Output the (x, y) coordinate of the center of the cell containing the given text.  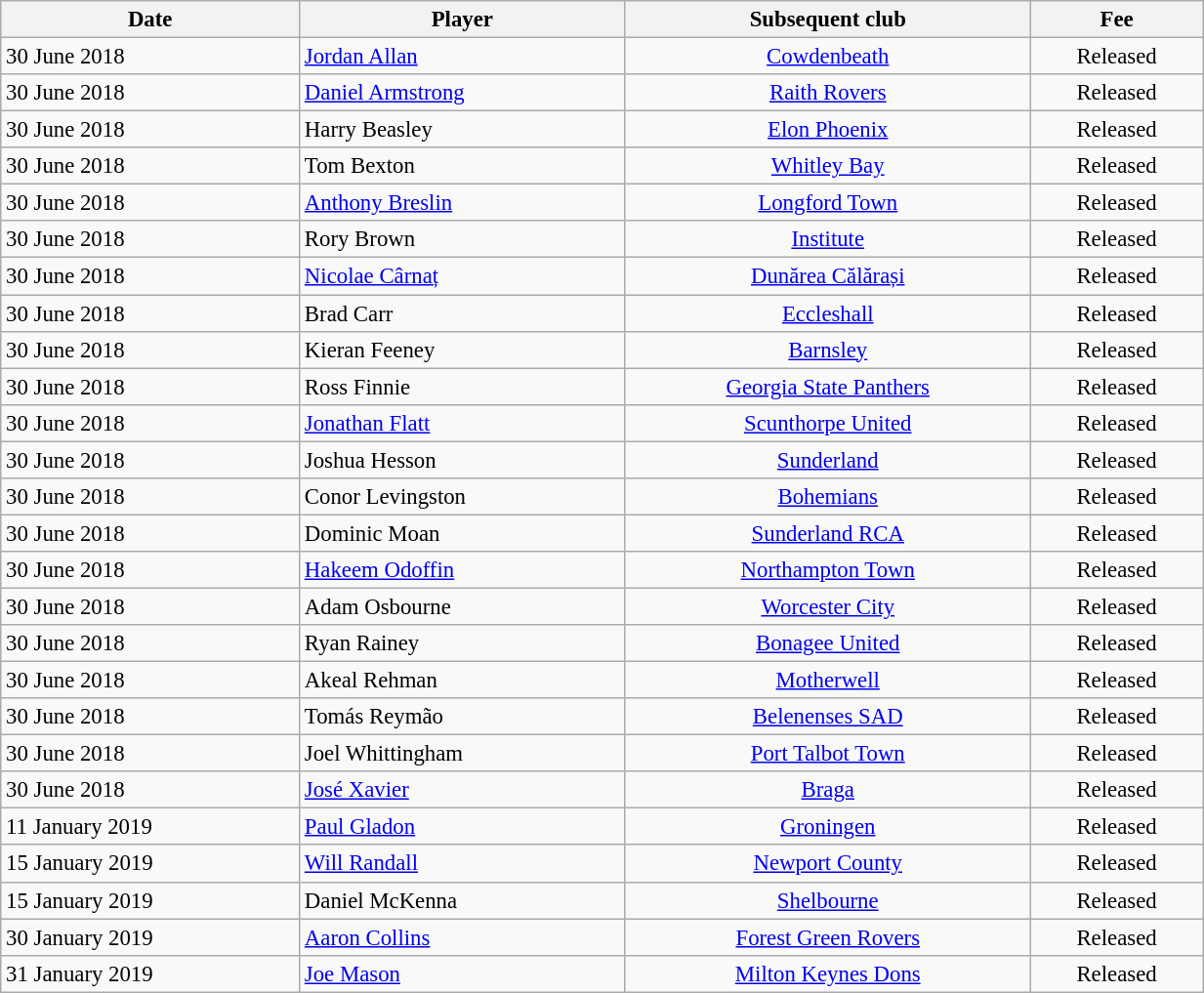
31 January 2019 (150, 973)
Daniel McKenna (463, 900)
Jonathan Flatt (463, 423)
Player (463, 20)
Newport County (828, 864)
Eccleshall (828, 313)
Hakeem Odoffin (463, 570)
Kieran Feeney (463, 350)
11 January 2019 (150, 827)
Northampton Town (828, 570)
Subsequent club (828, 20)
Shelbourne (828, 900)
Ryan Rainey (463, 643)
Harry Beasley (463, 130)
Adam Osbourne (463, 606)
Date (150, 20)
Joe Mason (463, 973)
Longford Town (828, 203)
Dominic Moan (463, 533)
Joshua Hesson (463, 460)
Elon Phoenix (828, 130)
Georgia State Panthers (828, 387)
Rory Brown (463, 239)
Motherwell (828, 681)
Forest Green Rovers (828, 937)
Worcester City (828, 606)
Whitley Bay (828, 166)
Port Talbot Town (828, 754)
Dunărea Călărași (828, 276)
Will Randall (463, 864)
Cowdenbeath (828, 57)
Nicolae Cârnaț (463, 276)
Institute (828, 239)
Ross Finnie (463, 387)
Bonagee United (828, 643)
Groningen (828, 827)
Bohemians (828, 497)
Sunderland RCA (828, 533)
José Xavier (463, 790)
Joel Whittingham (463, 754)
Jordan Allan (463, 57)
Sunderland (828, 460)
Daniel Armstrong (463, 93)
Aaron Collins (463, 937)
Brad Carr (463, 313)
Tom Bexton (463, 166)
Belenenses SAD (828, 717)
Paul Gladon (463, 827)
Barnsley (828, 350)
Conor Levingston (463, 497)
Milton Keynes Dons (828, 973)
Fee (1116, 20)
30 January 2019 (150, 937)
Scunthorpe United (828, 423)
Anthony Breslin (463, 203)
Raith Rovers (828, 93)
Tomás Reymão (463, 717)
Braga (828, 790)
Akeal Rehman (463, 681)
